Identify which cell holds the provided text, then report its [x, y] central coordinate. 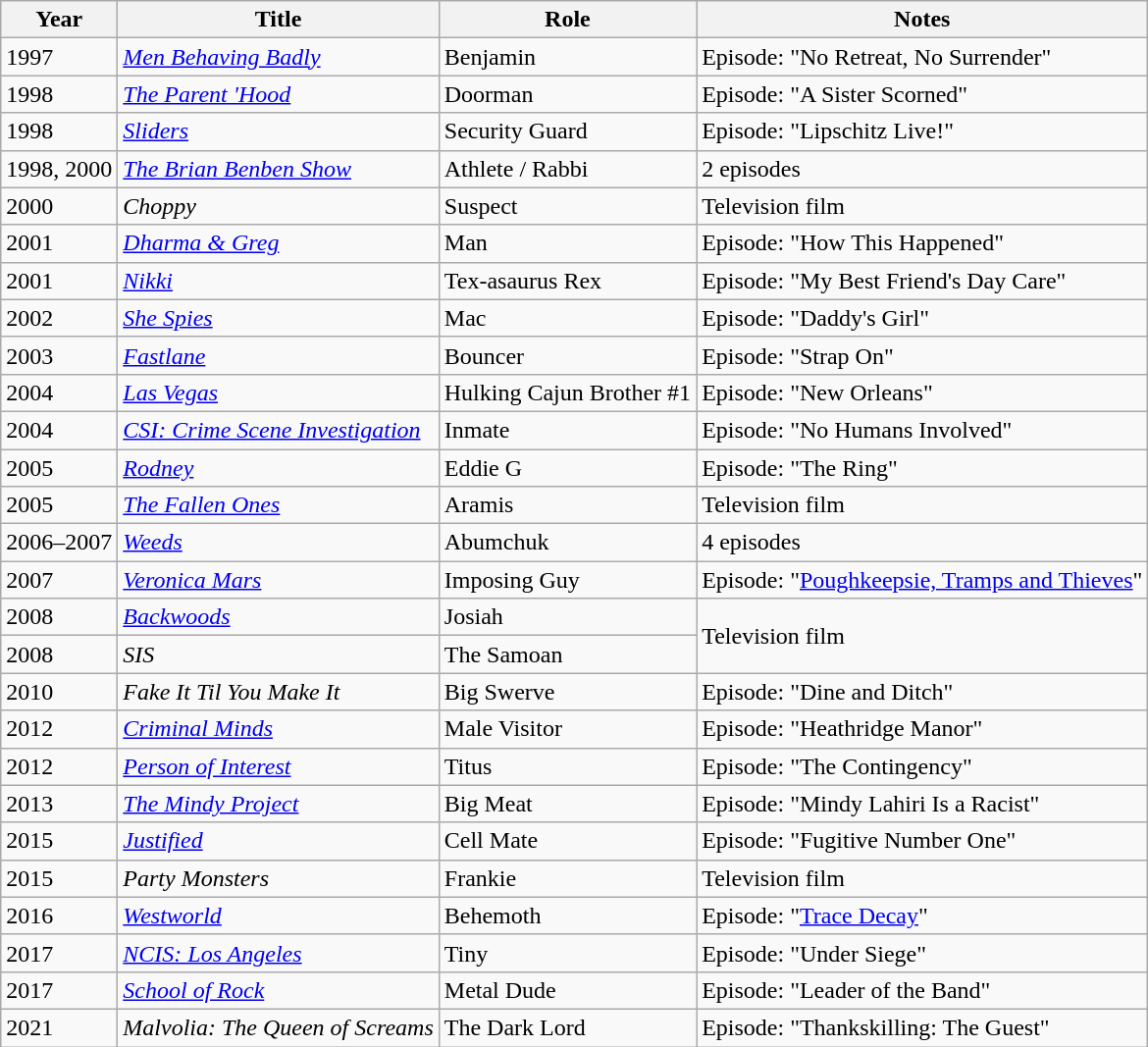
Behemoth [567, 916]
The Mindy Project [279, 804]
Episode: "Trace Decay" [922, 916]
Role [567, 20]
Episode: "Dine and Ditch" [922, 692]
The Samoan [567, 654]
2 episodes [922, 169]
Titus [567, 766]
2007 [59, 580]
Episode: "Under Siege" [922, 953]
Episode: "No Retreat, No Surrender" [922, 57]
The Brian Benben Show [279, 169]
2021 [59, 1027]
1998, 2000 [59, 169]
Westworld [279, 916]
CSI: Crime Scene Investigation [279, 430]
2010 [59, 692]
Metal Dude [567, 990]
The Parent 'Hood [279, 94]
Notes [922, 20]
Rodney [279, 468]
School of Rock [279, 990]
Men Behaving Badly [279, 57]
The Fallen Ones [279, 505]
Episode: "How This Happened" [922, 243]
Cell Mate [567, 841]
NCIS: Los Angeles [279, 953]
Tiny [567, 953]
Person of Interest [279, 766]
Man [567, 243]
2003 [59, 355]
Security Guard [567, 131]
Josiah [567, 617]
Year [59, 20]
Episode: "A Sister Scorned" [922, 94]
4 episodes [922, 543]
Episode: "Thankskilling: The Guest" [922, 1027]
Choppy [279, 206]
Nikki [279, 281]
SIS [279, 654]
Episode: "Heathridge Manor" [922, 729]
1997 [59, 57]
Inmate [567, 430]
Suspect [567, 206]
2006–2007 [59, 543]
Episode: "Daddy's Girl" [922, 318]
Fake It Til You Make It [279, 692]
Athlete / Rabbi [567, 169]
2013 [59, 804]
Big Swerve [567, 692]
Episode: "Strap On" [922, 355]
Episode: "Mindy Lahiri Is a Racist" [922, 804]
Episode: "Lipschitz Live!" [922, 131]
Eddie G [567, 468]
Bouncer [567, 355]
Benjamin [567, 57]
2016 [59, 916]
Imposing Guy [567, 580]
2002 [59, 318]
2000 [59, 206]
Las Vegas [279, 393]
Sliders [279, 131]
Male Visitor [567, 729]
Aramis [567, 505]
She Spies [279, 318]
Episode: "Poughkeepsie, Tramps and Thieves" [922, 580]
Hulking Cajun Brother #1 [567, 393]
Episode: "The Contingency" [922, 766]
Veronica Mars [279, 580]
The Dark Lord [567, 1027]
Malvolia: The Queen of Screams [279, 1027]
Big Meat [567, 804]
Justified [279, 841]
Title [279, 20]
Backwoods [279, 617]
Abumchuk [567, 543]
Fastlane [279, 355]
Dharma & Greg [279, 243]
Episode: "My Best Friend's Day Care" [922, 281]
Criminal Minds [279, 729]
Party Monsters [279, 878]
Weeds [279, 543]
Episode: "Leader of the Band" [922, 990]
Doorman [567, 94]
Episode: "Fugitive Number One" [922, 841]
Episode: "New Orleans" [922, 393]
Mac [567, 318]
Tex-asaurus Rex [567, 281]
Episode: "The Ring" [922, 468]
Episode: "No Humans Involved" [922, 430]
Frankie [567, 878]
